Find where the given text appears and provide that cell's center as (x, y) coordinate. 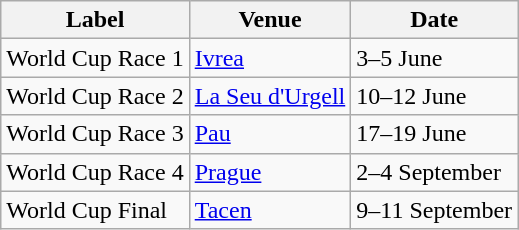
Ivrea (270, 58)
9–11 September (434, 210)
Date (434, 20)
Pau (270, 134)
3–5 June (434, 58)
17–19 June (434, 134)
Tacen (270, 210)
Label (95, 20)
Prague (270, 172)
World Cup Race 1 (95, 58)
World Cup Final (95, 210)
2–4 September (434, 172)
World Cup Race 2 (95, 96)
La Seu d'Urgell (270, 96)
World Cup Race 4 (95, 172)
10–12 June (434, 96)
Venue (270, 20)
World Cup Race 3 (95, 134)
